Locate the cell with the specified text and output its [x, y] center coordinate. 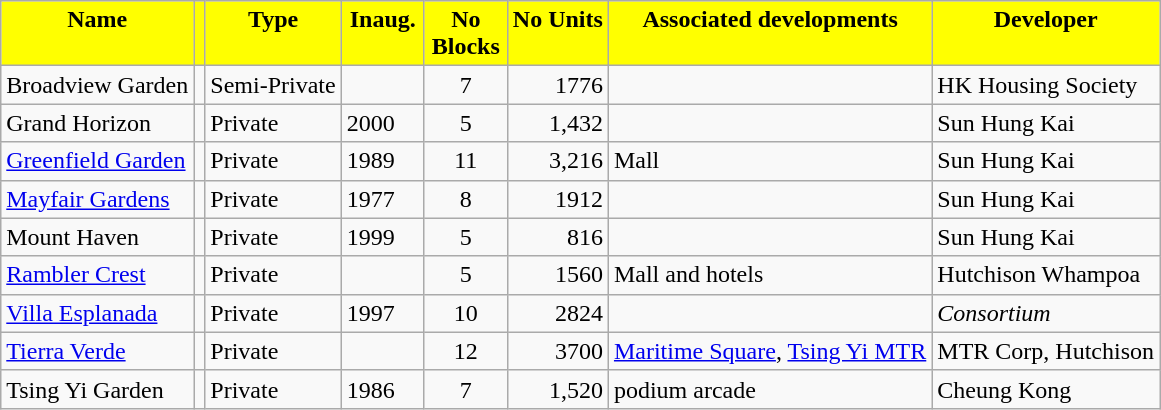
3700 [558, 351]
1560 [558, 275]
Tsing Yi Garden [98, 389]
HK Housing Society [1046, 85]
Mall [770, 161]
Semi-Private [273, 85]
Type [273, 34]
Grand Horizon [98, 123]
Maritime Square, Tsing Yi MTR [770, 351]
Mount Haven [98, 237]
1776 [558, 85]
No Units [558, 34]
Mall and hotels [770, 275]
3,216 [558, 161]
816 [558, 237]
Tierra Verde [98, 351]
12 [466, 351]
podium arcade [770, 389]
2000 [382, 123]
Broadview Garden [98, 85]
1997 [382, 313]
Inaug. [382, 34]
No Blocks [466, 34]
1912 [558, 199]
Villa Esplanada [98, 313]
1986 [382, 389]
Hutchison Whampoa [1046, 275]
Mayfair Gardens [98, 199]
Rambler Crest [98, 275]
10 [466, 313]
Developer [1046, 34]
1999 [382, 237]
Greenfield Garden [98, 161]
1989 [382, 161]
Name [98, 34]
2824 [558, 313]
Cheung Kong [1046, 389]
1,432 [558, 123]
8 [466, 199]
Associated developments [770, 34]
1977 [382, 199]
11 [466, 161]
Consortium [1046, 313]
1,520 [558, 389]
MTR Corp, Hutchison [1046, 351]
